Search for the cell housing the specified text and yield its (x, y) center coordinate. 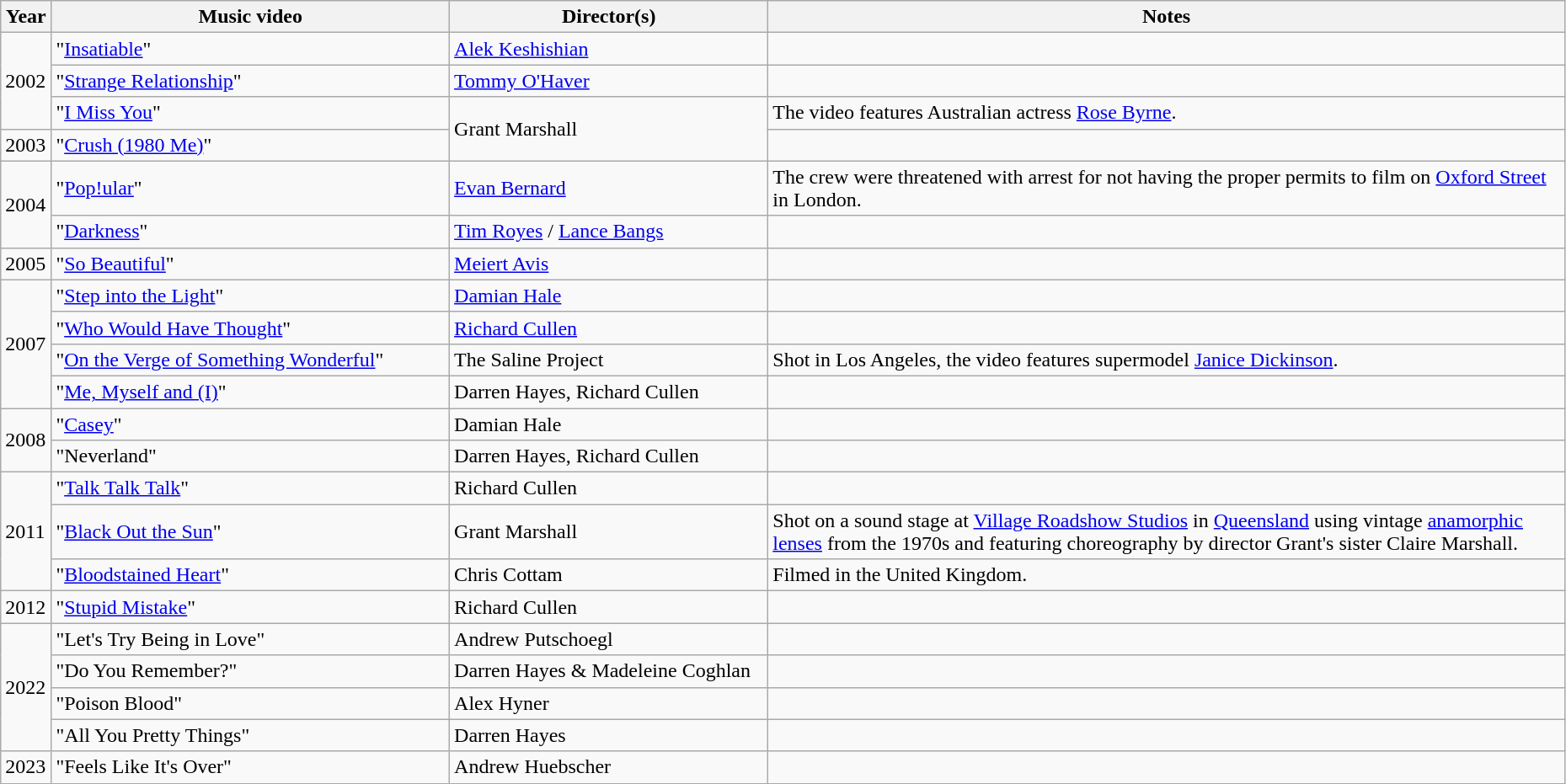
The crew were threatened with arrest for not having the proper permits to film on Oxford Street in London. (1167, 189)
Darren Hayes (609, 735)
The Saline Project (609, 360)
"Stupid Mistake" (251, 607)
"I Miss You" (251, 113)
2011 (26, 532)
2008 (26, 440)
"All You Pretty Things" (251, 735)
2002 (26, 81)
"Me, Myself and (I)" (251, 392)
2023 (26, 767)
"On the Verge of Something Wonderful" (251, 360)
Alex Hyner (609, 703)
Notes (1167, 17)
The video features Australian actress Rose Byrne. (1167, 113)
"Do You Remember?" (251, 671)
Director(s) (609, 17)
2007 (26, 344)
Evan Bernard (609, 189)
"Darkness" (251, 232)
Shot in Los Angeles, the video features supermodel Janice Dickinson. (1167, 360)
Tommy O'Haver (609, 81)
"So Beautiful" (251, 264)
"Insatiable" (251, 49)
2005 (26, 264)
"Feels Like It's Over" (251, 767)
"Step into the Light" (251, 296)
Tim Royes / Lance Bangs (609, 232)
"Casey" (251, 424)
"Bloodstained Heart" (251, 575)
2022 (26, 687)
Andrew Putschoegl (609, 639)
Darren Hayes & Madeleine Coghlan (609, 671)
Alek Keshishian (609, 49)
2012 (26, 607)
Year (26, 17)
Music video (251, 17)
"Crush (1980 Me)" (251, 145)
2003 (26, 145)
"Who Would Have Thought" (251, 328)
"Neverland" (251, 456)
"Pop!ular" (251, 189)
Filmed in the United Kingdom. (1167, 575)
Andrew Huebscher (609, 767)
"Black Out the Sun" (251, 532)
Meiert Avis (609, 264)
Chris Cottam (609, 575)
2004 (26, 204)
"Talk Talk Talk" (251, 488)
"Strange Relationship" (251, 81)
"Poison Blood" (251, 703)
"Let's Try Being in Love" (251, 639)
